Locate the cell with the specified text and output its [X, Y] center coordinate. 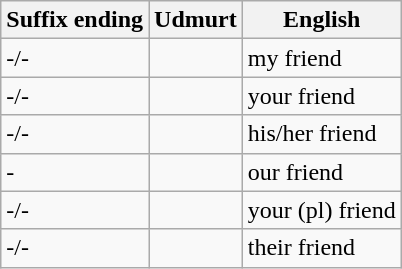
their friend [322, 248]
your (pl) friend [322, 210]
- [75, 172]
Udmurt [196, 20]
my friend [322, 58]
his/her friend [322, 134]
your friend [322, 96]
Suffix ending [75, 20]
English [322, 20]
our friend [322, 172]
